Detect which cell encompasses the target text, then output its [x, y] center coordinate. 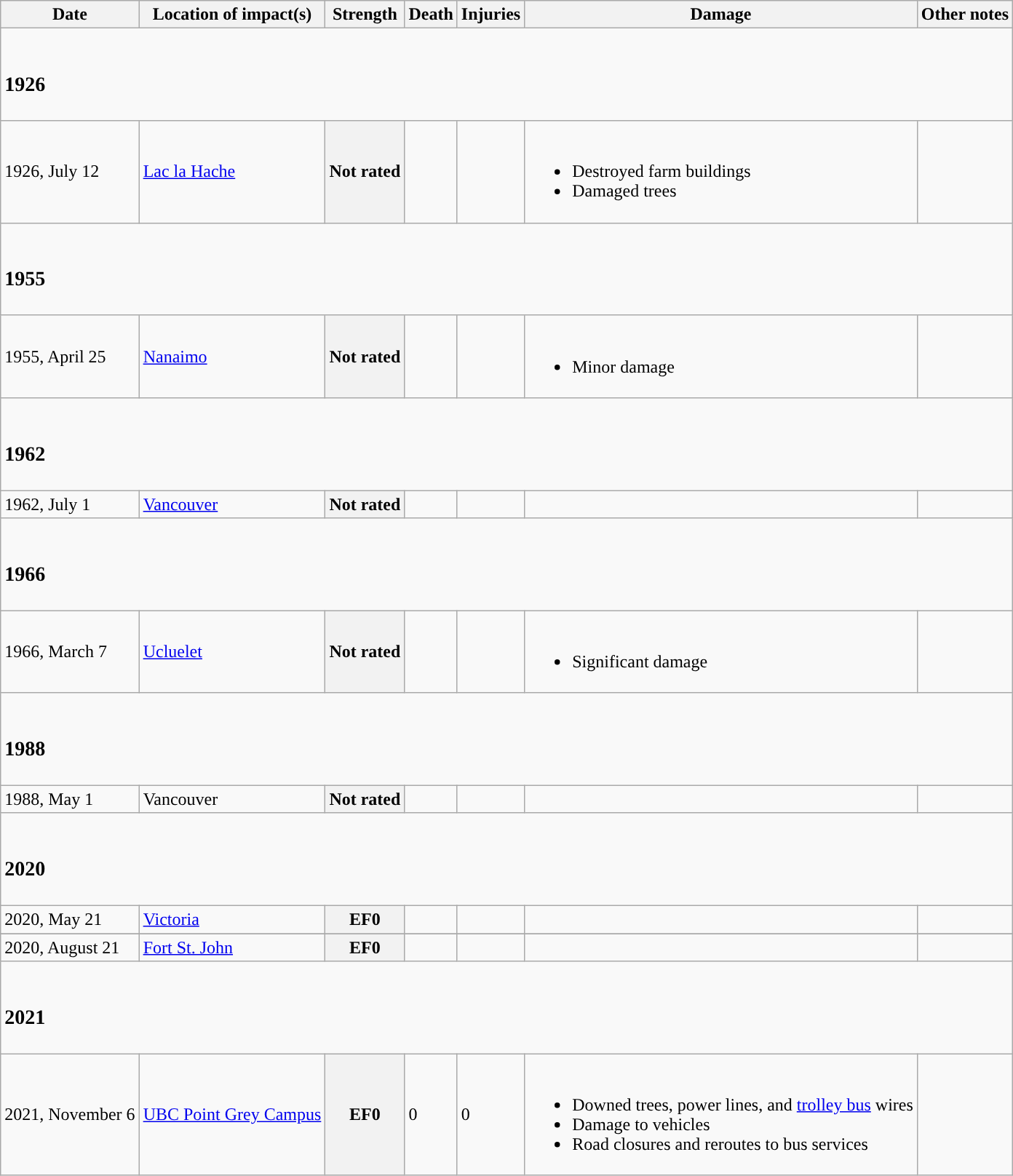
Damage [721, 15]
Victoria [232, 919]
2020, August 21 [70, 947]
Nanaimo [232, 357]
2020 [506, 859]
Ucluelet [232, 652]
1955 [506, 269]
UBC Point Grey Campus [232, 1115]
1988, May 1 [70, 799]
1926 [506, 74]
Fort St. John [232, 947]
Downed trees, power lines, and trolley bus wiresDamage to vehiclesRoad closures and reroutes to bus services [721, 1115]
1962, July 1 [70, 504]
Destroyed farm buildingsDamaged trees [721, 172]
1966 [506, 565]
Strength [365, 15]
1988 [506, 739]
Minor damage [721, 357]
Location of impact(s) [232, 15]
Date [70, 15]
2021, November 6 [70, 1115]
1966, March 7 [70, 652]
1926, July 12 [70, 172]
Lac la Hache [232, 172]
2020, May 21 [70, 919]
2021 [506, 1007]
Other notes [965, 15]
Death [431, 15]
1962 [506, 444]
Significant damage [721, 652]
1955, April 25 [70, 357]
Injuries [490, 15]
